Identify which cell holds the provided text, then report its (x, y) central coordinate. 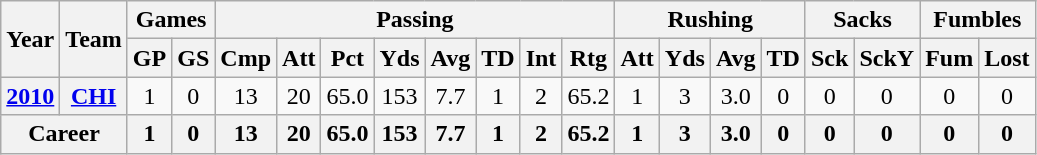
Career (64, 134)
GS (194, 58)
2010 (30, 96)
Rtg (588, 58)
Games (170, 20)
Fumbles (978, 20)
Int (541, 58)
Year (30, 39)
Lost (1007, 58)
Pct (348, 58)
Fum (950, 58)
Rushing (710, 20)
Sck (829, 58)
CHI (94, 96)
SckY (887, 58)
Sacks (862, 20)
Team (94, 39)
Passing (415, 20)
GP (149, 58)
Cmp (246, 58)
